Return (x, y) of the center of cell containing provided text 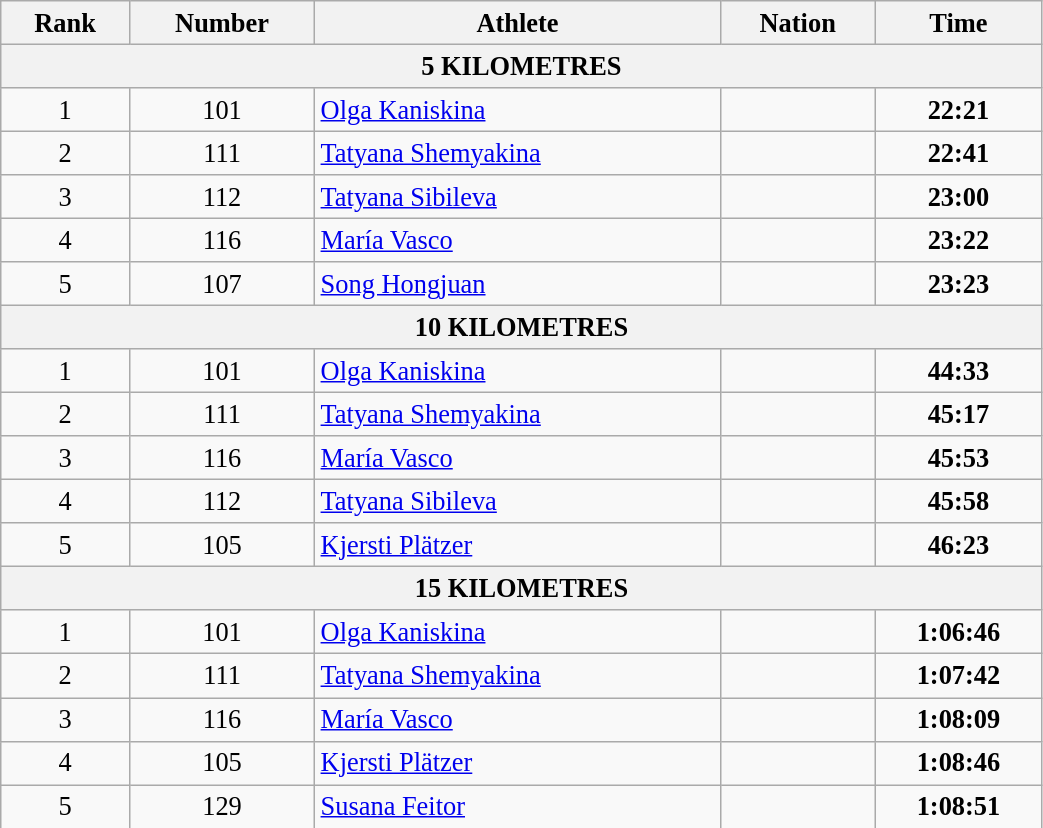
23:00 (958, 197)
1:06:46 (958, 632)
45:17 (958, 414)
Nation (798, 22)
Song Hongjuan (518, 284)
1:07:42 (958, 676)
23:22 (958, 240)
45:58 (958, 501)
22:21 (958, 109)
Time (958, 22)
1:08:51 (958, 806)
45:53 (958, 458)
23:23 (958, 284)
10 KILOMETRES (522, 327)
Athlete (518, 22)
Rank (66, 22)
22:41 (958, 153)
Susana Feitor (518, 806)
129 (222, 806)
5 KILOMETRES (522, 66)
15 KILOMETRES (522, 588)
44:33 (958, 371)
46:23 (958, 545)
107 (222, 284)
1:08:09 (958, 719)
1:08:46 (958, 763)
Number (222, 22)
